Output the (x, y) coordinate of the center of the cell containing the given text.  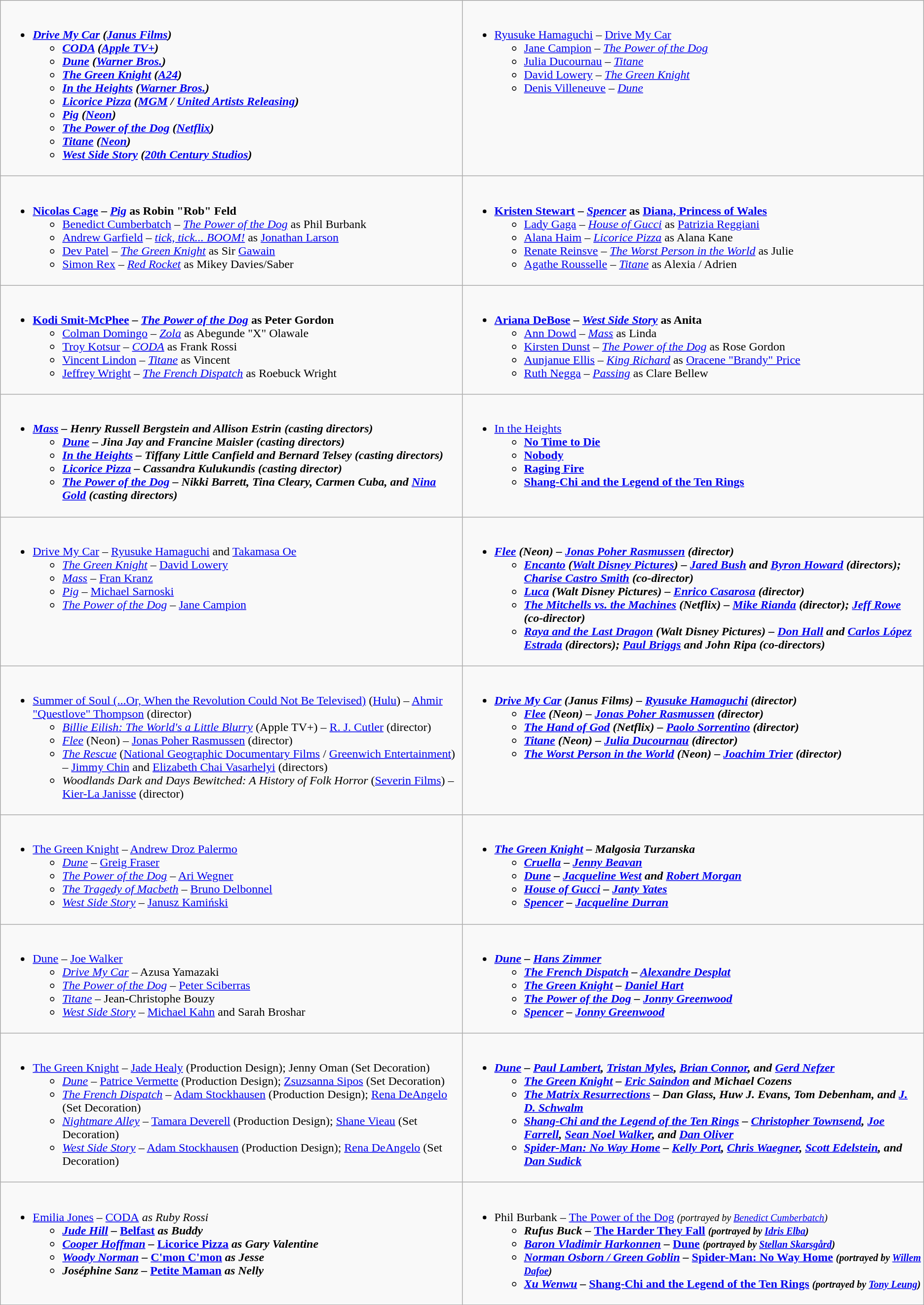
Ryusuke Hamaguchi – Drive My CarJane Campion – The Power of the DogJulia Ducournau – TitaneDavid Lowery – The Green KnightDenis Villeneuve – Dune (693, 88)
In the HeightsNo Time to DieNobodyRaging FireShang-Chi and the Legend of the Ten Rings (693, 456)
